Pinpoint the cell where the given text exists, returning its (x, y) midpoint coordinate. 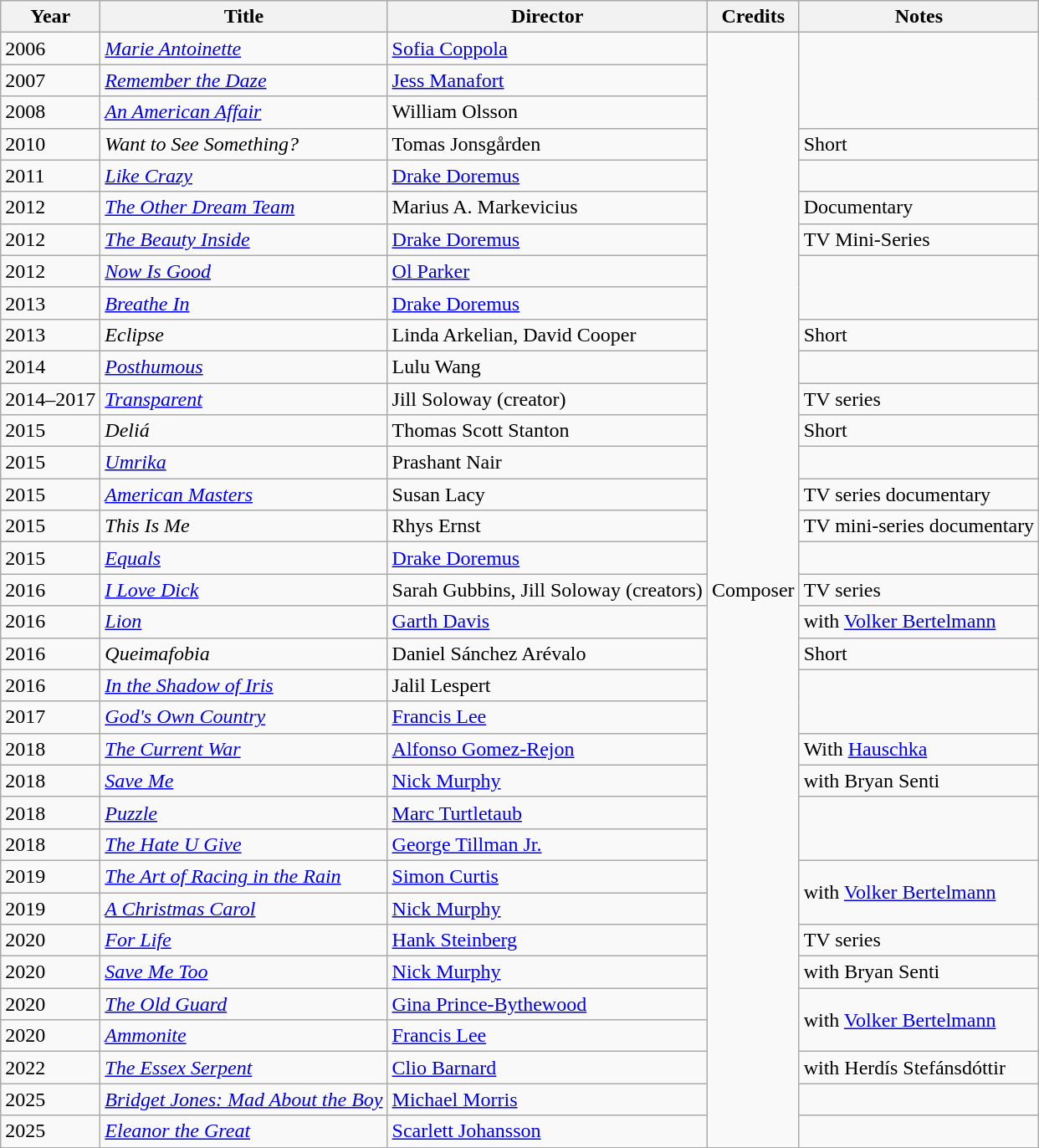
In the Shadow of Iris (244, 685)
2022 (50, 1068)
Year (50, 17)
Want to See Something? (244, 144)
2011 (50, 176)
Transparent (244, 399)
2010 (50, 144)
Now Is Good (244, 271)
Posthumous (244, 366)
TV Mini-Series (919, 239)
Jalil Lespert (547, 685)
Save Me Too (244, 972)
For Life (244, 940)
Ammonite (244, 1036)
The Beauty Inside (244, 239)
God's Own Country (244, 717)
Jess Manafort (547, 80)
2014–2017 (50, 399)
Composer (753, 590)
Sarah Gubbins, Jill Soloway (creators) (547, 590)
2006 (50, 49)
Alfonso Gomez-Rejon (547, 749)
TV series documentary (919, 495)
Title (244, 17)
Prashant Nair (547, 463)
Marc Turtletaub (547, 812)
Jill Soloway (creator) (547, 399)
With Hauschka (919, 749)
Ol Parker (547, 271)
Equals (244, 558)
George Tillman Jr. (547, 844)
Deliá (244, 431)
Marius A. Markevicius (547, 208)
This Is Me (244, 526)
An American Affair (244, 112)
Queimafobia (244, 653)
2007 (50, 80)
Scarlett Johansson (547, 1131)
A Christmas Carol (244, 908)
Director (547, 17)
Rhys Ernst (547, 526)
with Herdís Stefánsdóttir (919, 1068)
TV mini-series documentary (919, 526)
Save Me (244, 781)
The Current War (244, 749)
Thomas Scott Stanton (547, 431)
Remember the Daze (244, 80)
Umrika (244, 463)
Bridget Jones: Mad About the Boy (244, 1099)
Eclipse (244, 335)
Linda Arkelian, David Cooper (547, 335)
Puzzle (244, 812)
William Olsson (547, 112)
The Other Dream Team (244, 208)
Tomas Jonsgården (547, 144)
Like Crazy (244, 176)
Credits (753, 17)
2017 (50, 717)
Breathe In (244, 303)
Garth Davis (547, 622)
Lulu Wang (547, 366)
2014 (50, 366)
The Hate U Give (244, 844)
Daniel Sánchez Arévalo (547, 653)
The Essex Serpent (244, 1068)
Eleanor the Great (244, 1131)
Gina Prince-Bythewood (547, 1004)
The Art of Racing in the Rain (244, 876)
Hank Steinberg (547, 940)
American Masters (244, 495)
2008 (50, 112)
Marie Antoinette (244, 49)
Susan Lacy (547, 495)
Lion (244, 622)
Documentary (919, 208)
I Love Dick (244, 590)
Michael Morris (547, 1099)
Sofia Coppola (547, 49)
Simon Curtis (547, 876)
The Old Guard (244, 1004)
Clio Barnard (547, 1068)
Notes (919, 17)
